Scan for the cell matching the given text and deliver its (x, y) coordinate at center. 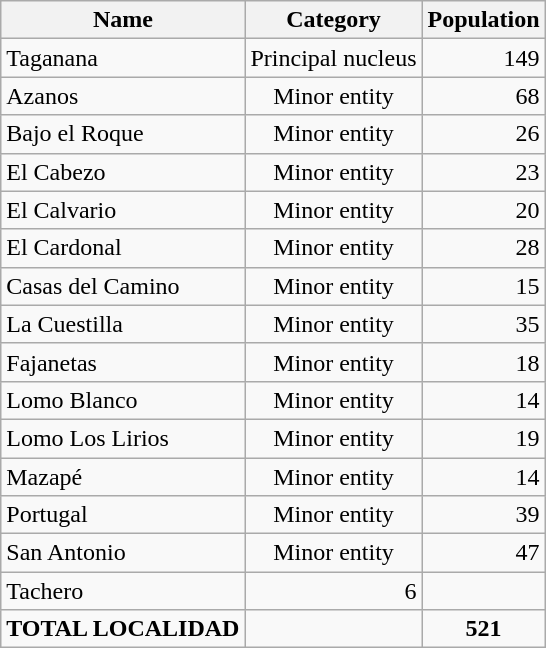
19 (484, 438)
El Calvario (123, 210)
Portugal (123, 515)
Population (484, 20)
El Cabezo (123, 172)
Azanos (123, 96)
18 (484, 362)
San Antonio (123, 553)
Lomo Los Lirios (123, 438)
26 (484, 134)
Mazapé (123, 477)
Taganana (123, 58)
6 (334, 591)
Lomo Blanco (123, 400)
23 (484, 172)
Bajo el Roque (123, 134)
47 (484, 553)
68 (484, 96)
15 (484, 286)
28 (484, 248)
35 (484, 324)
La Cuestilla (123, 324)
149 (484, 58)
Tachero (123, 591)
20 (484, 210)
Principal nucleus (334, 58)
El Cardonal (123, 248)
Name (123, 20)
TOTAL LOCALIDAD (123, 629)
Category (334, 20)
521 (484, 629)
Casas del Camino (123, 286)
39 (484, 515)
Fajanetas (123, 362)
